Determine the [x, y] coordinate at the center of the cell enclosing the given text.  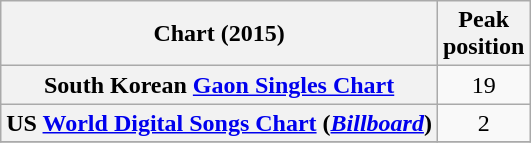
Chart (2015) [220, 34]
US World Digital Songs Chart (Billboard) [220, 123]
19 [483, 85]
Peakposition [483, 34]
2 [483, 123]
South Korean Gaon Singles Chart [220, 85]
